Output the [X, Y] coordinate of the center of the cell containing the given text.  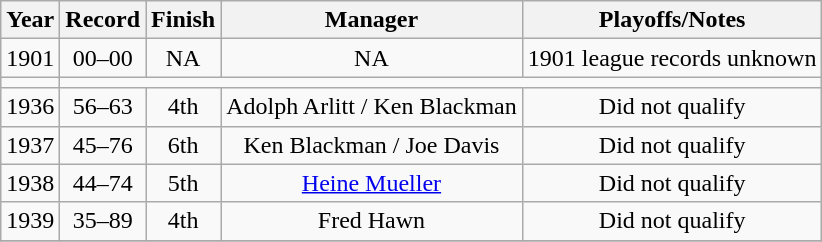
56–63 [103, 107]
45–76 [103, 145]
Record [103, 20]
1937 [30, 145]
44–74 [103, 183]
00–00 [103, 58]
35–89 [103, 221]
Finish [184, 20]
6th [184, 145]
5th [184, 183]
Heine Mueller [372, 183]
1901 [30, 58]
1936 [30, 107]
1939 [30, 221]
Year [30, 20]
1938 [30, 183]
Adolph Arlitt / Ken Blackman [372, 107]
Playoffs/Notes [672, 20]
Manager [372, 20]
Fred Hawn [372, 221]
Ken Blackman / Joe Davis [372, 145]
1901 league records unknown [672, 58]
